Determine the (X, Y) coordinate at the center of the cell enclosing the given text.  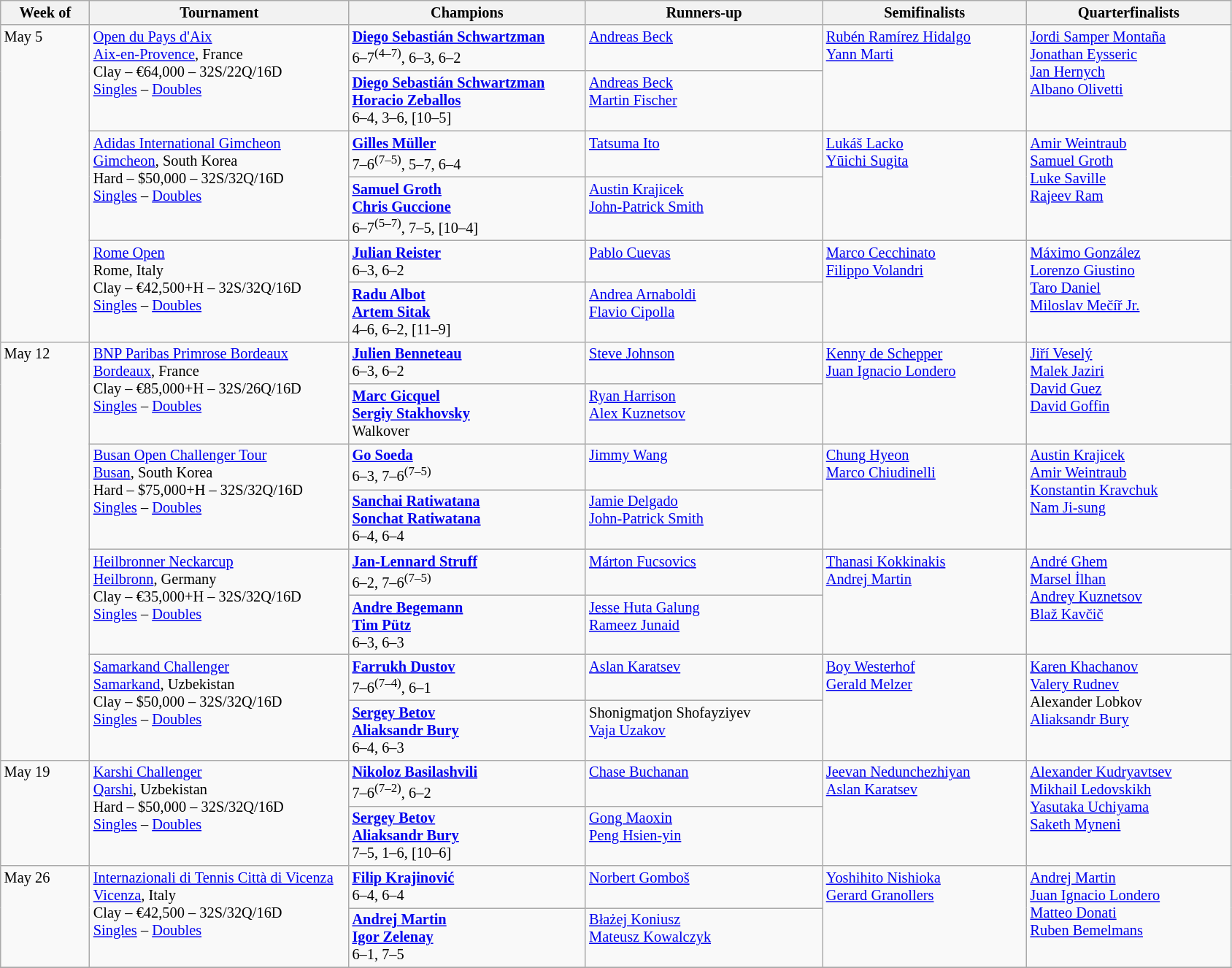
Andrea Arnaboldi Flavio Cipolla (704, 312)
Andreas Beck Martin Fischer (704, 101)
Austin Krajicek John-Patrick Smith (704, 209)
Busan Open Challenger TourBusan, South KoreaHard – $75,000+H – 32S/32Q/16D Singles – Doubles (219, 496)
Marc Gicquel Sergiy StakhovskyWalkover (467, 413)
May 19 (45, 813)
Jesse Huta Galung Rameez Junaid (704, 625)
Tatsuma Ito (704, 153)
Samuel Groth Chris Guccione6–7(5–7), 7–5, [10–4] (467, 209)
Jimmy Wang (704, 466)
Adidas International GimcheonGimcheon, South KoreaHard – $50,000 – 32S/32Q/16D Singles – Doubles (219, 185)
Aslan Karatsev (704, 677)
Marco Cecchinato Filippo Volandri (925, 291)
Sanchai Ratiwatana Sonchat Ratiwatana6–4, 6–4 (467, 519)
Kenny de Schepper Juan Ignacio Londero (925, 393)
Radu Albot Artem Sitak4–6, 6–2, [11–9] (467, 312)
May 12 (45, 550)
Ryan Harrison Alex Kuznetsov (704, 413)
Gilles Müller7–6(7–5), 5–7, 6–4 (467, 153)
Chase Buchanan (704, 783)
Boy Westerhof Gerald Melzer (925, 707)
Go Soeda6–3, 7–6(7–5) (467, 466)
André Ghem Marsel İlhan Andrey Kuznetsov Blaž Kavčič (1129, 602)
Andreas Beck (704, 48)
May 26 (45, 917)
Runners-up (704, 12)
Julian Reister6–3, 6–2 (467, 261)
Jamie Delgado John-Patrick Smith (704, 519)
Gong Maoxin Peng Hsien-yin (704, 836)
Jiří Veselý Malek Jaziri David Guez David Goffin (1129, 393)
Steve Johnson (704, 363)
Sergey Betov Aliaksandr Bury6–4, 6–3 (467, 730)
Open du Pays d'AixAix-en-Provence, FranceClay – €64,000 – 32S/22Q/16D Singles – Doubles (219, 77)
Yoshihito Nishioka Gerard Granollers (925, 917)
Alexander Kudryavtsev Mikhail Ledovskikh Yasutaka Uchiyama Saketh Myneni (1129, 813)
Julien Benneteau6–3, 6–2 (467, 363)
Farrukh Dustov7–6(7–4), 6–1 (467, 677)
Samarkand ChallengerSamarkand, UzbekistanClay – $50,000 – 32S/32Q/16D Singles – Doubles (219, 707)
Chung Hyeon Marco Chiudinelli (925, 496)
Andrej Martin Juan Ignacio Londero Matteo Donati Ruben Bemelmans (1129, 917)
Jordi Samper Montaña Jonathan Eysseric Jan Hernych Albano Olivetti (1129, 77)
Karshi ChallengerQarshi, UzbekistanHard – $50,000 – 32S/32Q/16DSingles – Doubles (219, 813)
Champions (467, 12)
Máximo González Lorenzo Giustino Taro Daniel Miloslav Mečíř Jr. (1129, 291)
Márton Fucsovics (704, 572)
Shonigmatjon Shofayziyev Vaja Uzakov (704, 730)
Andrej Martin Igor Zelenay6–1, 7–5 (467, 937)
Week of (45, 12)
Jeevan Nedunchezhiyan Aslan Karatsev (925, 813)
Pablo Cuevas (704, 261)
Semifinalists (925, 12)
Błażej Koniusz Mateusz Kowalczyk (704, 937)
Sergey Betov Aliaksandr Bury7–5, 1–6, [10–6] (467, 836)
Karen Khachanov Valery Rudnev Alexander Lobkov Aliaksandr Bury (1129, 707)
Heilbronner NeckarcupHeilbronn, GermanyClay – €35,000+H – 32S/32Q/16D Singles – Doubles (219, 602)
Andre Begemann Tim Pütz6–3, 6–3 (467, 625)
Tournament (219, 12)
Lukáš Lacko Yūichi Sugita (925, 185)
Quarterfinalists (1129, 12)
Nikoloz Basilashvili7–6(7–2), 6–2 (467, 783)
Thanasi Kokkinakis Andrej Martin (925, 602)
Rome OpenRome, ItalyClay – €42,500+H – 32S/32Q/16D Singles – Doubles (219, 291)
Amir Weintraub Samuel Groth Luke Saville Rajeev Ram (1129, 185)
Filip Krajinović6–4, 6–4 (467, 887)
BNP Paribas Primrose BordeauxBordeaux, FranceClay – €85,000+H – 32S/26Q/16D Singles – Doubles (219, 393)
Diego Sebastián Schwartzman Horacio Zeballos6–4, 3–6, [10–5] (467, 101)
Rubén Ramírez Hidalgo Yann Marti (925, 77)
Norbert Gomboš (704, 887)
Diego Sebastián Schwartzman6–7(4–7), 6–3, 6–2 (467, 48)
Jan-Lennard Struff6–2, 7–6(7–5) (467, 572)
Internazionali di Tennis Città di VicenzaVicenza, ItalyClay – €42,500 – 32S/32Q/16D Singles – Doubles (219, 917)
Austin Krajicek Amir Weintraub Konstantin Kravchuk Nam Ji-sung (1129, 496)
May 5 (45, 183)
